Return the [X, Y] coordinate for the center point of the cell that contains the specified text.  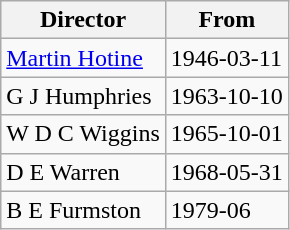
B E Furmston [84, 210]
W D C Wiggins [84, 134]
From [226, 20]
1979-06 [226, 210]
Martin Hotine [84, 58]
1963-10-10 [226, 96]
1946-03-11 [226, 58]
D E Warren [84, 172]
1968-05-31 [226, 172]
Director [84, 20]
G J Humphries [84, 96]
1965-10-01 [226, 134]
